Capture the cell that displays the provided text and extract its [X, Y] central coordinate. 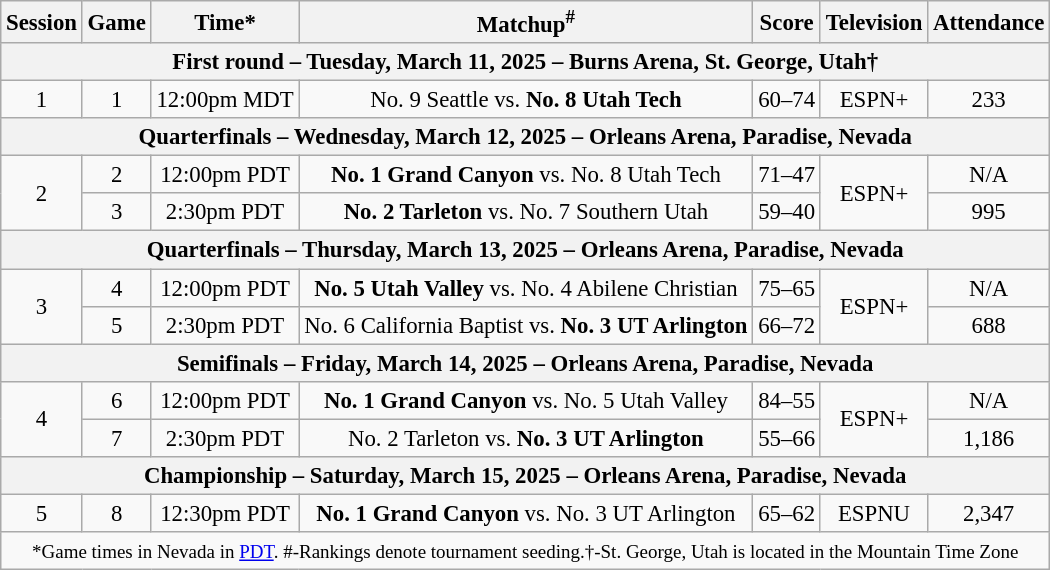
*Game times in Nevada in PDT. #-Rankings denote tournament seeding.†-St. George, Utah is located in the Mountain Time Zone [526, 551]
8 [116, 513]
No. 6 California Baptist vs. No. 3 UT Arlington [526, 325]
No. 1 Grand Canyon vs. No. 3 UT Arlington [526, 513]
Championship – Saturday, March 15, 2025 – Orleans Arena, Paradise, Nevada [526, 476]
Game [116, 22]
Matchup# [526, 22]
995 [989, 213]
65–62 [787, 513]
71–47 [787, 175]
2,347 [989, 513]
Time* [225, 22]
6 [116, 400]
ESPNU [874, 513]
No. 1 Grand Canyon vs. No. 5 Utah Valley [526, 400]
7 [116, 438]
No. 5 Utah Valley vs. No. 4 Abilene Christian [526, 288]
233 [989, 100]
84–55 [787, 400]
12:30pm PDT [225, 513]
Attendance [989, 22]
66–72 [787, 325]
Score [787, 22]
No. 2 Tarleton vs. No. 3 UT Arlington [526, 438]
No. 2 Tarleton vs. No. 7 Southern Utah [526, 213]
59–40 [787, 213]
60–74 [787, 100]
Quarterfinals – Thursday, March 13, 2025 – Orleans Arena, Paradise, Nevada [526, 250]
Television [874, 22]
55–66 [787, 438]
688 [989, 325]
75–65 [787, 288]
No. 1 Grand Canyon vs. No. 8 Utah Tech [526, 175]
Quarterfinals – Wednesday, March 12, 2025 – Orleans Arena, Paradise, Nevada [526, 137]
First round – Tuesday, March 11, 2025 – Burns Arena, St. George, Utah† [526, 62]
Session [42, 22]
1,186 [989, 438]
12:00pm MDT [225, 100]
No. 9 Seattle vs. No. 8 Utah Tech [526, 100]
Semifinals – Friday, March 14, 2025 – Orleans Arena, Paradise, Nevada [526, 363]
